Locate the cell with the specified text and output its (X, Y) center coordinate. 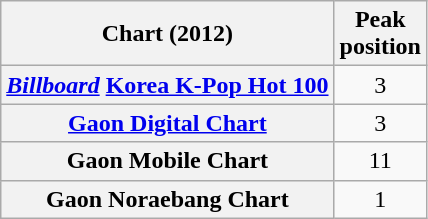
Chart (2012) (168, 34)
Billboard Korea K-Pop Hot 100 (168, 85)
Gaon Digital Chart (168, 123)
Gaon Mobile Chart (168, 161)
1 (380, 199)
11 (380, 161)
Gaon Noraebang Chart (168, 199)
Peakposition (380, 34)
